Return (X, Y) of the center of cell containing provided text 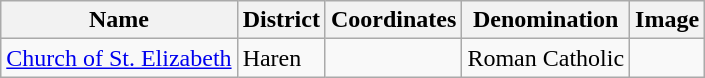
District (281, 20)
Haren (281, 58)
Church of St. Elizabeth (119, 58)
Denomination (546, 20)
Roman Catholic (546, 58)
Image (668, 20)
Name (119, 20)
Coordinates (393, 20)
